Output the [X, Y] coordinate of the center of the cell containing the given text.  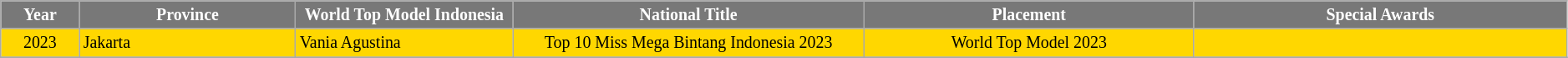
Province [187, 15]
Top 10 Miss Mega Bintang Indonesia 2023 [688, 42]
Special Awards [1380, 15]
Jakarta [187, 42]
World Top Model 2023 [1029, 42]
2023 [40, 42]
Placement [1029, 15]
Year [40, 15]
World Top Model Indonesia [404, 15]
National Title [688, 15]
Vania Agustina [404, 42]
